Determine the [x, y] coordinate at the center of the cell enclosing the given text.  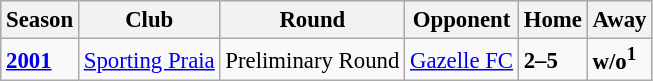
Opponent [462, 20]
Sporting Praia [149, 60]
Away [620, 20]
Club [149, 20]
Round [312, 20]
2–5 [552, 60]
Season [40, 20]
2001 [40, 60]
Gazelle FC [462, 60]
Preliminary Round [312, 60]
w/o1 [620, 60]
Home [552, 20]
